Pinpoint the cell where the given text exists, returning its (X, Y) midpoint coordinate. 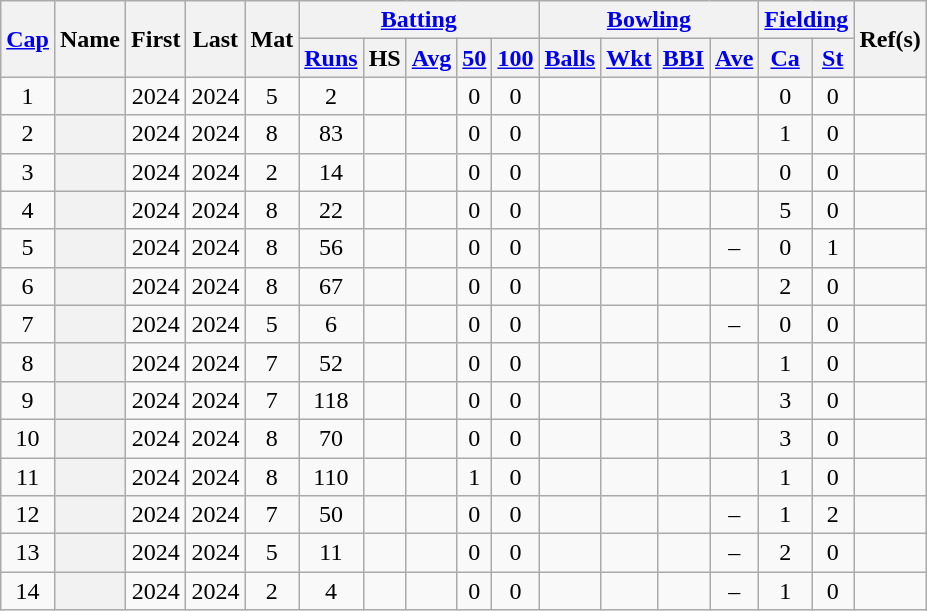
100 (516, 58)
Name (90, 39)
Bowling (649, 20)
13 (28, 553)
HS (384, 58)
Fielding (806, 20)
St (833, 58)
Mat (272, 39)
9 (28, 400)
118 (331, 400)
52 (331, 362)
70 (331, 438)
Ave (734, 58)
Wkt (629, 58)
10 (28, 438)
Ca (786, 58)
Balls (570, 58)
Ref(s) (890, 39)
56 (331, 248)
83 (331, 134)
22 (331, 210)
12 (28, 515)
BBI (683, 58)
Runs (331, 58)
110 (331, 477)
Avg (432, 58)
Batting (419, 20)
First (156, 39)
Cap (28, 39)
67 (331, 286)
Last (216, 39)
